Find where the given text appears and provide that cell's center as [X, Y] coordinate. 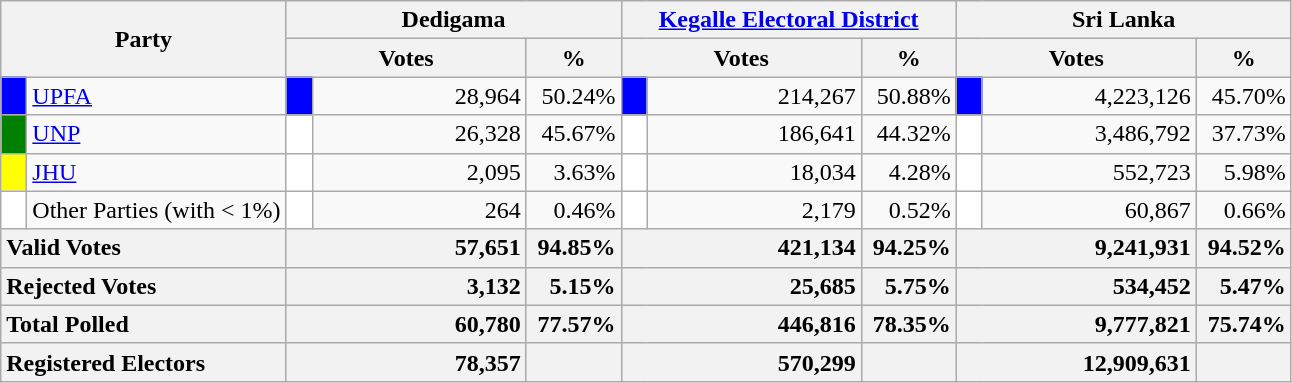
44.32% [908, 134]
9,241,931 [1076, 248]
421,134 [741, 248]
94.25% [908, 248]
60,867 [1089, 210]
Total Polled [144, 324]
UPFA [156, 96]
37.73% [1244, 134]
5.98% [1244, 172]
570,299 [741, 362]
94.52% [1244, 248]
Rejected Votes [144, 286]
50.24% [574, 96]
214,267 [754, 96]
Sri Lanka [1124, 20]
264 [419, 210]
2,095 [419, 172]
28,964 [419, 96]
12,909,631 [1076, 362]
0.46% [574, 210]
552,723 [1089, 172]
4,223,126 [1089, 96]
5.15% [574, 286]
57,651 [406, 248]
4.28% [908, 172]
Registered Electors [144, 362]
75.74% [1244, 324]
446,816 [741, 324]
2,179 [754, 210]
186,641 [754, 134]
45.67% [574, 134]
JHU [156, 172]
Dedigama [454, 20]
Kegalle Electoral District [788, 20]
0.52% [908, 210]
5.75% [908, 286]
UNP [156, 134]
77.57% [574, 324]
60,780 [406, 324]
3,486,792 [1089, 134]
Valid Votes [144, 248]
78.35% [908, 324]
26,328 [419, 134]
45.70% [1244, 96]
25,685 [741, 286]
78,357 [406, 362]
18,034 [754, 172]
0.66% [1244, 210]
Party [144, 39]
5.47% [1244, 286]
Other Parties (with < 1%) [156, 210]
3.63% [574, 172]
94.85% [574, 248]
3,132 [406, 286]
534,452 [1076, 286]
50.88% [908, 96]
9,777,821 [1076, 324]
